Pinpoint the cell where the given text exists, returning its [x, y] midpoint coordinate. 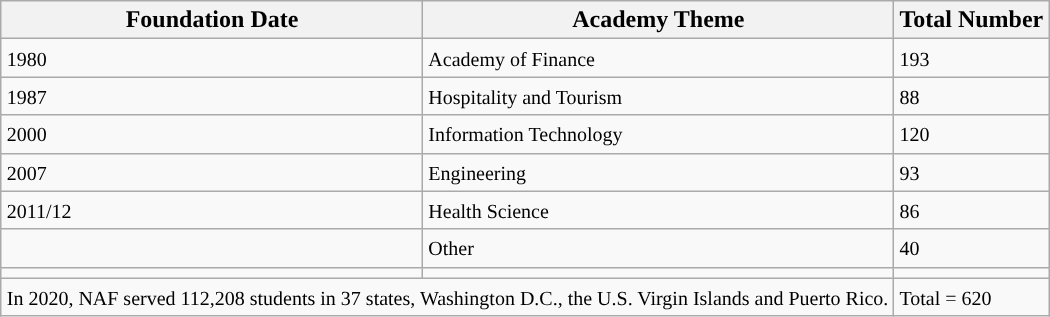
40 [972, 248]
In 2020, NAF served 112,208 students in 37 states, Washington D.C., the U.S. Virgin Islands and Puerto Rico. [448, 297]
1987 [212, 96]
2000 [212, 134]
Academy Theme [658, 20]
Hospitality and Tourism [658, 96]
Total Number [972, 20]
93 [972, 172]
Total = 620 [972, 297]
Information Technology [658, 134]
Engineering [658, 172]
Health Science [658, 210]
193 [972, 58]
2011/12 [212, 210]
2007 [212, 172]
120 [972, 134]
86 [972, 210]
88 [972, 96]
Academy of Finance [658, 58]
Foundation Date [212, 20]
Other [658, 248]
1980 [212, 58]
